Determine the (x, y) coordinate at the center of the cell enclosing the given text.  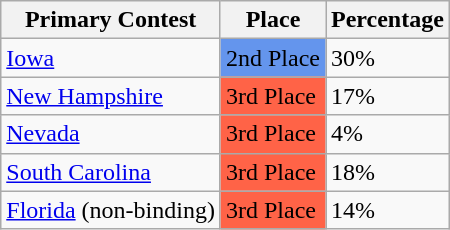
18% (388, 172)
4% (388, 134)
14% (388, 210)
2nd Place (272, 58)
Nevada (111, 134)
Percentage (388, 20)
Iowa (111, 58)
Florida (non-binding) (111, 210)
30% (388, 58)
Primary Contest (111, 20)
South Carolina (111, 172)
17% (388, 96)
New Hampshire (111, 96)
Place (272, 20)
